Output the (X, Y) coordinate of the center of the cell containing the given text.  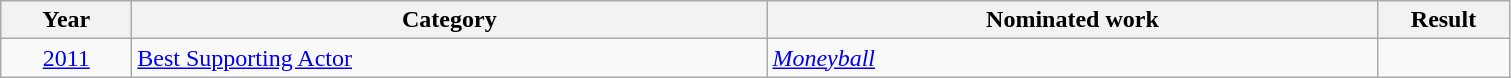
Category (450, 20)
Moneyball (1072, 58)
Best Supporting Actor (450, 58)
Year (66, 20)
2011 (66, 58)
Result (1444, 20)
Nominated work (1072, 20)
